Determine the (x, y) coordinate at the center of the cell enclosing the given text.  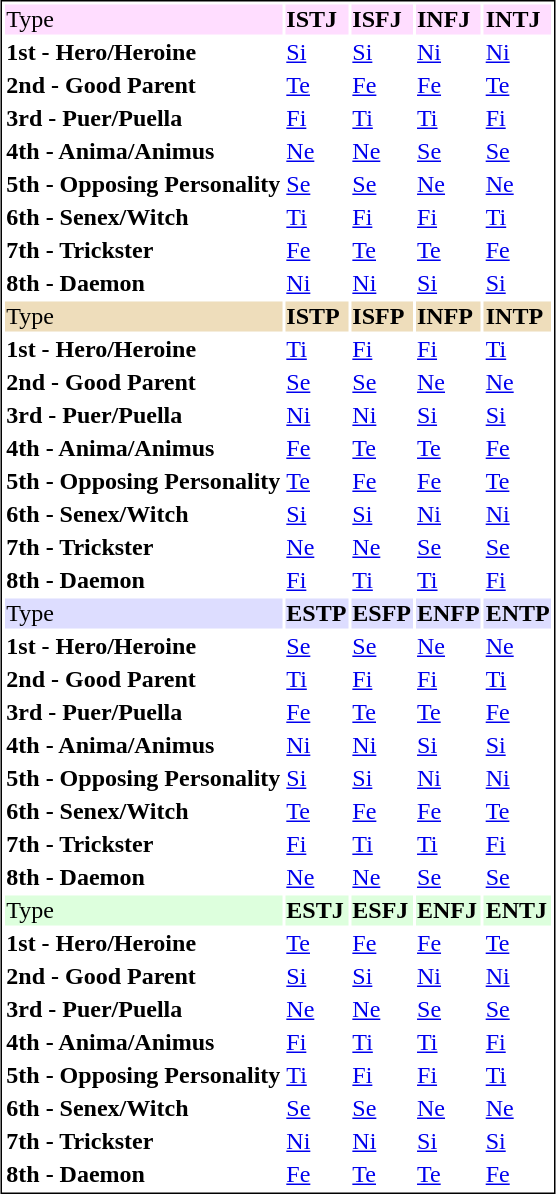
ISTP (316, 317)
ESTP (316, 613)
ESFP (382, 613)
ISTJ (316, 19)
ENTJ (518, 911)
ESTJ (316, 911)
INTP (518, 317)
ENFP (449, 613)
ISFP (382, 317)
INFP (449, 317)
ENTP (518, 613)
INFJ (449, 19)
ENFJ (449, 911)
ESFJ (382, 911)
ISFJ (382, 19)
INTJ (518, 19)
